Detect which cell encompasses the target text, then output its [X, Y] center coordinate. 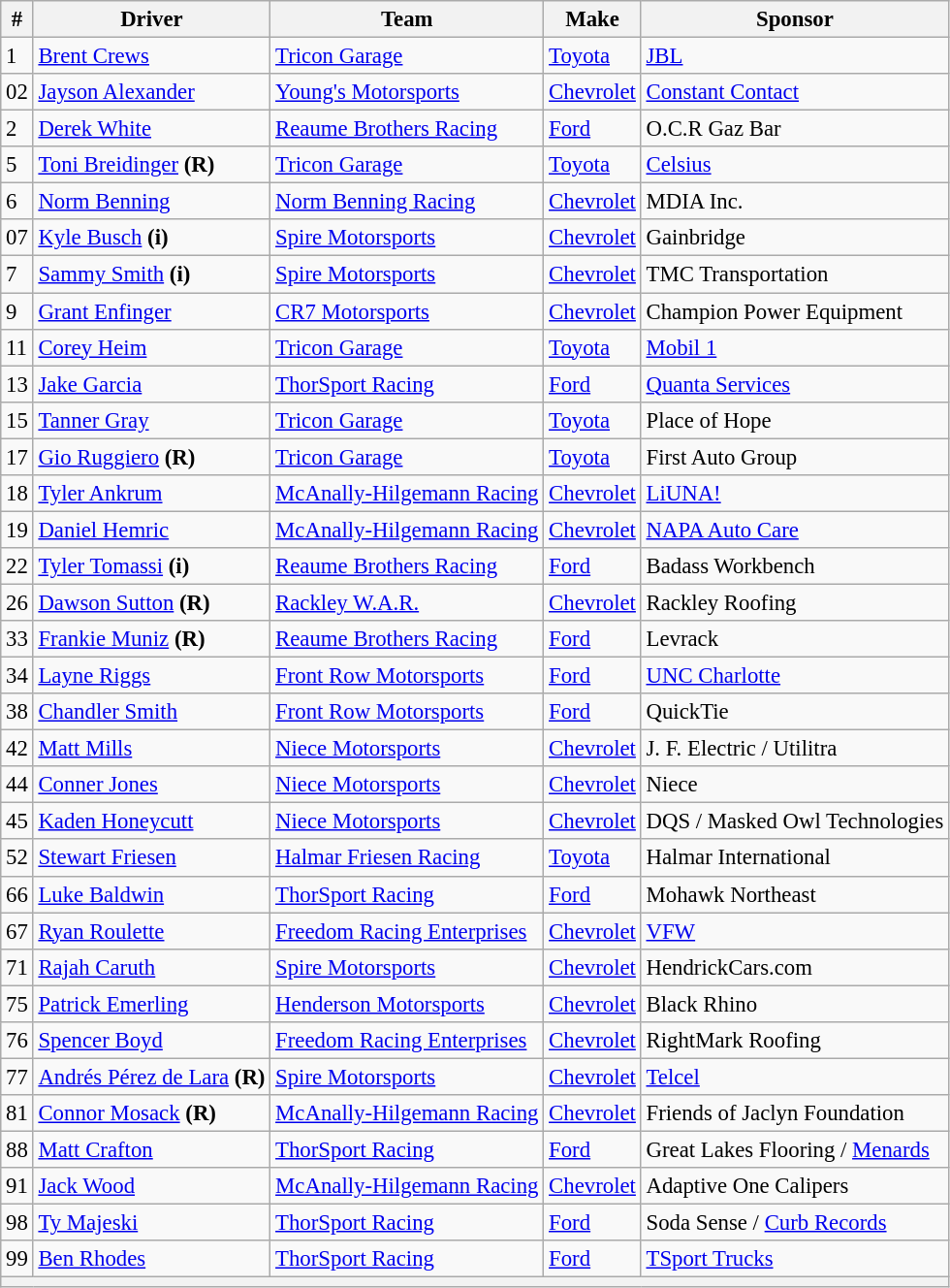
Matt Crafton [151, 1149]
DQS / Masked Owl Technologies [795, 821]
Luke Baldwin [151, 894]
Spencer Boyd [151, 1041]
Stewart Friesen [151, 858]
98 [17, 1223]
Young's Motorsports [407, 92]
Tyler Tomassi (i) [151, 566]
76 [17, 1041]
17 [17, 457]
Patrick Emerling [151, 1004]
Dawson Sutton (R) [151, 602]
Ryan Roulette [151, 931]
38 [17, 712]
Conner Jones [151, 785]
MDIA Inc. [795, 202]
42 [17, 749]
Team [407, 19]
71 [17, 967]
88 [17, 1149]
7 [17, 274]
Quanta Services [795, 384]
Tyler Ankrum [151, 494]
Norm Benning Racing [407, 202]
Black Rhino [795, 1004]
75 [17, 1004]
TSport Trucks [795, 1259]
Brent Crews [151, 56]
Derek White [151, 129]
18 [17, 494]
Tanner Gray [151, 420]
07 [17, 238]
Niece [795, 785]
Champion Power Equipment [795, 311]
22 [17, 566]
9 [17, 311]
Mobil 1 [795, 347]
Rackley Roofing [795, 602]
JBL [795, 56]
44 [17, 785]
Telcel [795, 1077]
TMC Transportation [795, 274]
52 [17, 858]
67 [17, 931]
Friends of Jaclyn Foundation [795, 1113]
Badass Workbench [795, 566]
2 [17, 129]
45 [17, 821]
Mohawk Northeast [795, 894]
Sammy Smith (i) [151, 274]
Gio Ruggiero (R) [151, 457]
Kaden Honeycutt [151, 821]
33 [17, 639]
02 [17, 92]
Jayson Alexander [151, 92]
Connor Mosack (R) [151, 1113]
Levrack [795, 639]
11 [17, 347]
Kyle Busch (i) [151, 238]
66 [17, 894]
Matt Mills [151, 749]
Sponsor [795, 19]
81 [17, 1113]
Place of Hope [795, 420]
First Auto Group [795, 457]
Layne Riggs [151, 676]
RightMark Roofing [795, 1041]
Great Lakes Flooring / Menards [795, 1149]
5 [17, 165]
CR7 Motorsports [407, 311]
1 [17, 56]
Norm Benning [151, 202]
Adaptive One Calipers [795, 1186]
Constant Contact [795, 92]
Rajah Caruth [151, 967]
Rackley W.A.R. [407, 602]
6 [17, 202]
Halmar International [795, 858]
Jack Wood [151, 1186]
Jake Garcia [151, 384]
Henderson Motorsports [407, 1004]
Make [592, 19]
O.C.R Gaz Bar [795, 129]
J. F. Electric / Utilitra [795, 749]
Ty Majeski [151, 1223]
19 [17, 530]
Toni Breidinger (R) [151, 165]
Frankie Muniz (R) [151, 639]
HendrickCars.com [795, 967]
91 [17, 1186]
15 [17, 420]
Halmar Friesen Racing [407, 858]
Daniel Hemric [151, 530]
NAPA Auto Care [795, 530]
Gainbridge [795, 238]
77 [17, 1077]
# [17, 19]
99 [17, 1259]
Chandler Smith [151, 712]
Soda Sense / Curb Records [795, 1223]
QuickTie [795, 712]
VFW [795, 931]
LiUNA! [795, 494]
UNC Charlotte [795, 676]
Ben Rhodes [151, 1259]
Driver [151, 19]
13 [17, 384]
Andrés Pérez de Lara (R) [151, 1077]
Corey Heim [151, 347]
Celsius [795, 165]
Grant Enfinger [151, 311]
26 [17, 602]
34 [17, 676]
